Determine the (X, Y) coordinate at the center of the cell enclosing the given text.  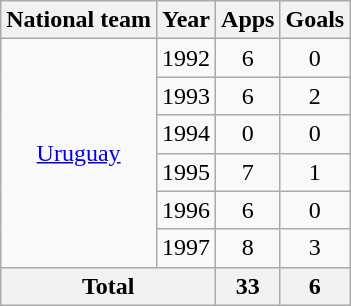
Year (186, 20)
Uruguay (79, 153)
National team (79, 20)
Apps (248, 20)
Total (108, 286)
1994 (186, 134)
2 (315, 96)
1 (315, 172)
7 (248, 172)
1993 (186, 96)
1995 (186, 172)
Goals (315, 20)
1992 (186, 58)
1996 (186, 210)
33 (248, 286)
8 (248, 248)
1997 (186, 248)
3 (315, 248)
